Search for the cell housing the specified text and yield its (x, y) center coordinate. 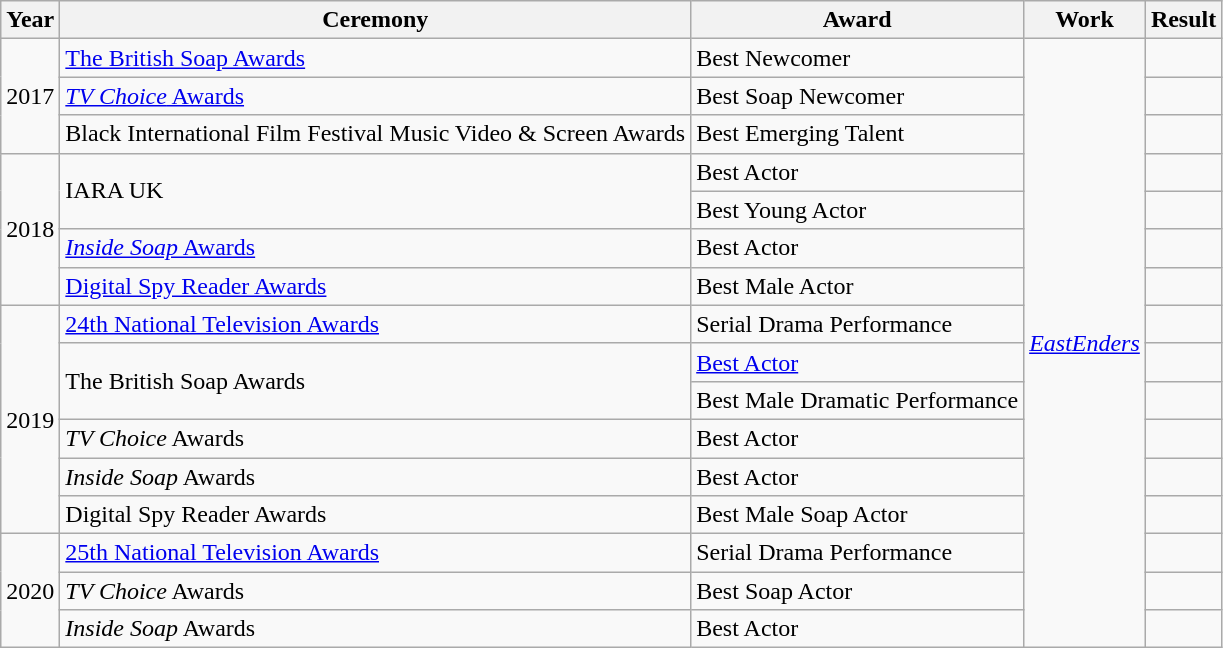
Award (858, 20)
Best Emerging Talent (858, 134)
Best Newcomer (858, 58)
IARA UK (376, 191)
Black International Film Festival Music Video & Screen Awards (376, 134)
25th National Television Awards (376, 553)
Best Male Actor (858, 286)
2018 (30, 229)
Work (1085, 20)
EastEnders (1085, 344)
2020 (30, 591)
2019 (30, 419)
Result (1183, 20)
Year (30, 20)
24th National Television Awards (376, 324)
Best Soap Actor (858, 591)
Best Young Actor (858, 210)
2017 (30, 96)
Best Male Soap Actor (858, 515)
Ceremony (376, 20)
Best Soap Newcomer (858, 96)
Best Male Dramatic Performance (858, 400)
